Detect which cell encompasses the target text, then output its [x, y] center coordinate. 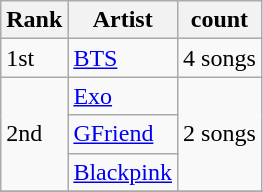
Artist [123, 20]
2nd [34, 134]
GFriend [123, 134]
BTS [123, 58]
2 songs [220, 134]
count [220, 20]
Rank [34, 20]
1st [34, 58]
4 songs [220, 58]
Exo [123, 96]
Blackpink [123, 172]
